Scan for the cell matching the given text and deliver its [x, y] coordinate at center. 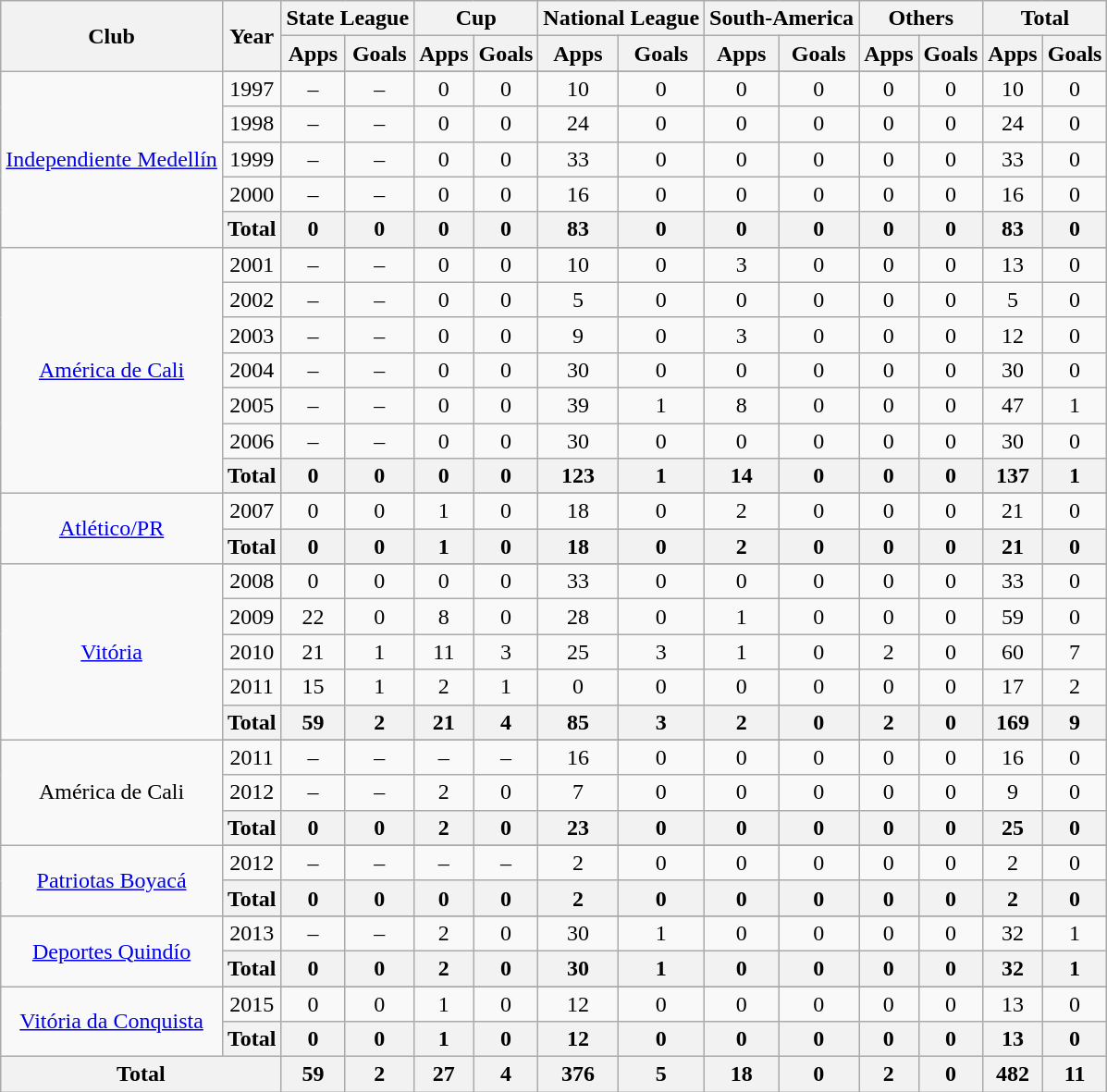
National League [621, 18]
Atlético/PR [112, 529]
2002 [252, 300]
47 [1013, 405]
Others [921, 18]
169 [1013, 722]
2001 [252, 264]
2000 [252, 194]
Independiente Medellín [112, 159]
South-America [782, 18]
137 [1013, 476]
2003 [252, 335]
1998 [252, 124]
Deportes Quindío [112, 951]
23 [578, 828]
2004 [252, 370]
2005 [252, 405]
85 [578, 722]
Vitória [112, 652]
Cup [476, 18]
482 [1013, 1074]
28 [578, 617]
Club [112, 36]
1999 [252, 159]
2015 [252, 1003]
Vitória da Conquista [112, 1021]
2010 [252, 652]
39 [578, 405]
15 [313, 687]
1997 [252, 89]
14 [742, 476]
2007 [252, 511]
376 [578, 1074]
Patriotas Boyacá [112, 880]
2009 [252, 617]
Year [252, 36]
123 [578, 476]
2006 [252, 441]
27 [444, 1074]
17 [1013, 687]
2013 [252, 933]
2008 [252, 582]
60 [1013, 652]
State League [348, 18]
22 [313, 617]
